Pinpoint the cell where the given text exists, returning its (x, y) midpoint coordinate. 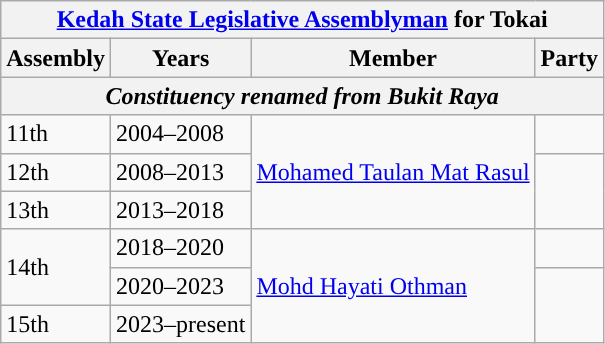
2020–2023 (180, 286)
Kedah State Legislative Assemblyman for Tokai (302, 20)
Mohamed Taulan Mat Rasul (393, 172)
15th (56, 324)
Constituency renamed from Bukit Raya (302, 96)
12th (56, 172)
Years (180, 58)
13th (56, 210)
Assembly (56, 58)
2023–present (180, 324)
2013–2018 (180, 210)
2008–2013 (180, 172)
14th (56, 267)
Party (569, 58)
Mohd Hayati Othman (393, 286)
Member (393, 58)
2018–2020 (180, 248)
11th (56, 134)
2004–2008 (180, 134)
